For the text-containing cell, return its midpoint in (X, Y) coordinate format. 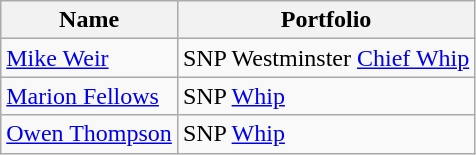
Owen Thompson (90, 134)
Mike Weir (90, 58)
SNP Westminster Chief Whip (326, 58)
Portfolio (326, 20)
Marion Fellows (90, 96)
Name (90, 20)
